Scan for the cell matching the given text and deliver its (X, Y) coordinate at center. 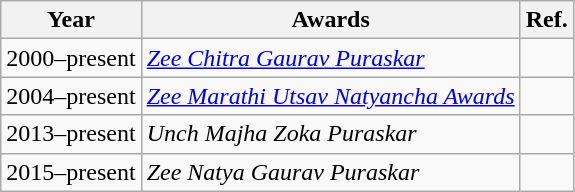
Ref. (546, 20)
Year (71, 20)
2015–present (71, 172)
Zee Chitra Gaurav Puraskar (330, 58)
2013–present (71, 134)
Unch Majha Zoka Puraskar (330, 134)
2004–present (71, 96)
Zee Marathi Utsav Natyancha Awards (330, 96)
2000–present (71, 58)
Awards (330, 20)
Zee Natya Gaurav Puraskar (330, 172)
